Locate the cell with the specified text and output its (X, Y) center coordinate. 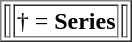
† = Series (66, 20)
